For the text-containing cell, return its midpoint in (X, Y) coordinate format. 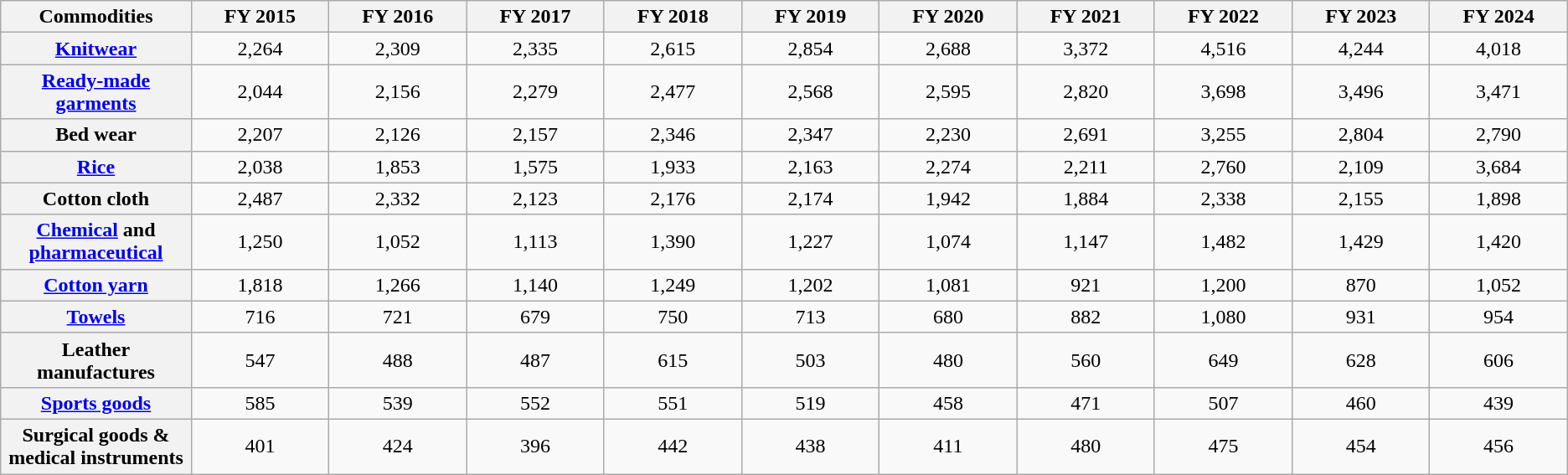
2,568 (810, 92)
460 (1361, 403)
471 (1086, 403)
Ready-made garments (96, 92)
FY 2023 (1361, 17)
2,038 (260, 167)
585 (260, 403)
2,760 (1223, 167)
3,496 (1361, 92)
2,163 (810, 167)
679 (535, 317)
Cotton yarn (96, 285)
870 (1361, 285)
2,157 (535, 135)
1,390 (673, 241)
487 (535, 360)
3,684 (1498, 167)
475 (1223, 446)
2,211 (1086, 167)
Knitwear (96, 49)
1,081 (948, 285)
3,698 (1223, 92)
1,200 (1223, 285)
649 (1223, 360)
2,346 (673, 135)
2,820 (1086, 92)
4,244 (1361, 49)
2,309 (398, 49)
2,274 (948, 167)
FY 2021 (1086, 17)
539 (398, 403)
921 (1086, 285)
FY 2017 (535, 17)
Surgical goods & medical instruments (96, 446)
4,516 (1223, 49)
2,155 (1361, 199)
1,818 (260, 285)
503 (810, 360)
1,429 (1361, 241)
1,884 (1086, 199)
1,140 (535, 285)
2,332 (398, 199)
680 (948, 317)
2,109 (1361, 167)
2,338 (1223, 199)
Sports goods (96, 403)
1,898 (1498, 199)
2,126 (398, 135)
2,688 (948, 49)
1,227 (810, 241)
882 (1086, 317)
1,942 (948, 199)
456 (1498, 446)
954 (1498, 317)
716 (260, 317)
1,080 (1223, 317)
2,123 (535, 199)
411 (948, 446)
488 (398, 360)
2,279 (535, 92)
2,477 (673, 92)
2,347 (810, 135)
551 (673, 403)
2,230 (948, 135)
1,250 (260, 241)
1,575 (535, 167)
1,202 (810, 285)
439 (1498, 403)
3,372 (1086, 49)
Leather manufactures (96, 360)
1,147 (1086, 241)
552 (535, 403)
519 (810, 403)
438 (810, 446)
2,854 (810, 49)
2,790 (1498, 135)
Bed wear (96, 135)
3,471 (1498, 92)
401 (260, 446)
931 (1361, 317)
2,487 (260, 199)
1,482 (1223, 241)
1,266 (398, 285)
1,074 (948, 241)
Cotton cloth (96, 199)
FY 2020 (948, 17)
FY 2022 (1223, 17)
2,044 (260, 92)
424 (398, 446)
2,264 (260, 49)
2,804 (1361, 135)
507 (1223, 403)
2,176 (673, 199)
2,335 (535, 49)
4,018 (1498, 49)
547 (260, 360)
2,207 (260, 135)
2,615 (673, 49)
1,853 (398, 167)
Towels (96, 317)
1,420 (1498, 241)
606 (1498, 360)
2,595 (948, 92)
Rice (96, 167)
628 (1361, 360)
713 (810, 317)
2,691 (1086, 135)
454 (1361, 446)
442 (673, 446)
560 (1086, 360)
750 (673, 317)
Commodities (96, 17)
615 (673, 360)
1,113 (535, 241)
721 (398, 317)
FY 2018 (673, 17)
2,156 (398, 92)
458 (948, 403)
3,255 (1223, 135)
FY 2016 (398, 17)
396 (535, 446)
FY 2024 (1498, 17)
1,933 (673, 167)
FY 2019 (810, 17)
Chemical and pharmaceutical (96, 241)
FY 2015 (260, 17)
2,174 (810, 199)
1,249 (673, 285)
